For the text-containing cell, return its midpoint in [X, Y] coordinate format. 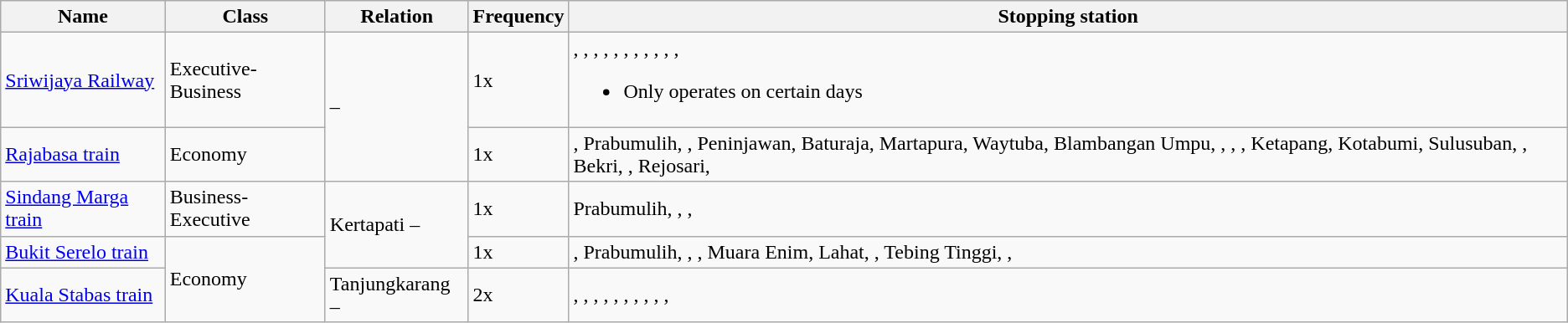
Executive-Business [245, 80]
, , , , , , , , , , , Only operates on certain days [1068, 80]
– [397, 107]
, Prabumulih, , Peninjawan, Baturaja, Martapura, Waytuba, Blambangan Umpu, , , , Ketapang, Kotabumi, Sulusuban, , Bekri, , Rejosari, [1068, 154]
Bukit Serelo train [83, 252]
Frequency [518, 17]
Kuala Stabas train [83, 295]
Stopping station [1068, 17]
Sindang Marga train [83, 209]
Name [83, 17]
Rajabasa train [83, 154]
Sriwijaya Railway [83, 80]
, Prabumulih, , , Muara Enim, Lahat, , Tebing Tinggi, , [1068, 252]
Kertapati – [397, 224]
2x [518, 295]
Relation [397, 17]
Tanjungkarang – [397, 295]
, , , , , , , , , , [1068, 295]
Business-Executive [245, 209]
Prabumulih, , , [1068, 209]
Class [245, 17]
